Capture the cell that displays the provided text and extract its (X, Y) central coordinate. 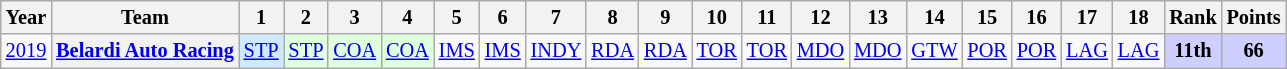
GTW (934, 51)
INDY (556, 51)
Rank (1192, 17)
12 (820, 17)
Belardi Auto Racing (145, 51)
15 (986, 17)
18 (1139, 17)
7 (556, 17)
Points (1254, 17)
9 (666, 17)
3 (354, 17)
16 (1036, 17)
8 (612, 17)
10 (717, 17)
5 (457, 17)
17 (1087, 17)
14 (934, 17)
4 (408, 17)
Year (26, 17)
66 (1254, 51)
2019 (26, 51)
2 (306, 17)
6 (503, 17)
1 (262, 17)
13 (878, 17)
Team (145, 17)
11th (1192, 51)
11 (767, 17)
